Capture the cell that displays the provided text and extract its (X, Y) central coordinate. 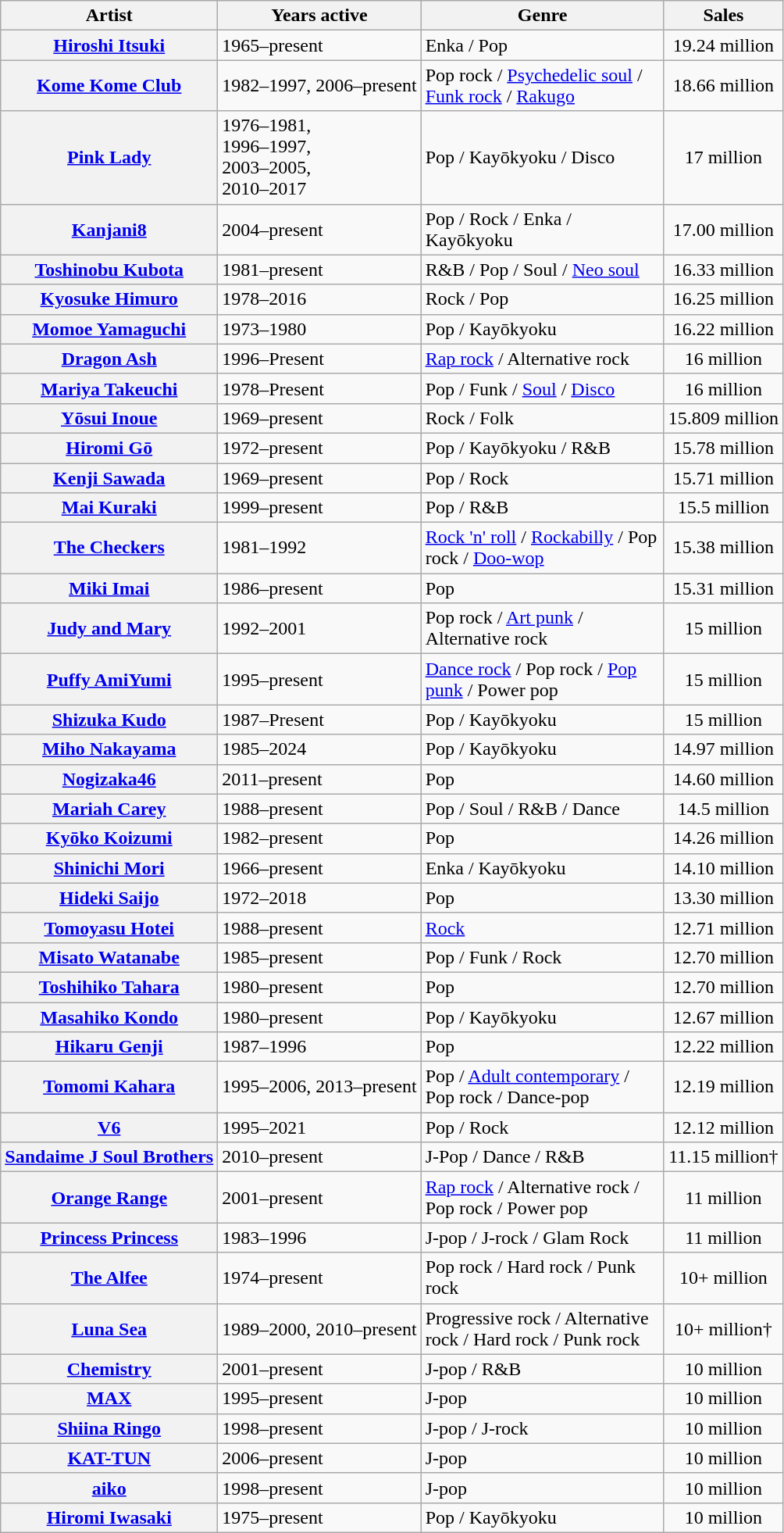
1978–Present (319, 388)
Pop / Adult contemporary / Pop rock / Dance-pop (542, 1088)
Rock (542, 927)
Enka / Pop (542, 45)
1974–present (319, 1278)
1989–2000, 2010–present (319, 1328)
15.809 million (723, 418)
Misato Watanabe (109, 957)
Rock / Folk (542, 418)
Hikaru Genji (109, 1047)
Miki Imai (109, 588)
Judy and Mary (109, 628)
Kyōko Koizumi (109, 838)
Pop / Kayōkyoku / Disco (542, 158)
1999–present (319, 508)
15.31 million (723, 588)
Hiromi Iwasaki (109, 1517)
12.12 million (723, 1127)
Rock 'n' roll / Rockabilly / Pop rock / Doo-wop (542, 549)
1996–Present (319, 359)
2011–present (319, 779)
11.15 million† (723, 1157)
10+ million (723, 1278)
12.67 million (723, 1017)
Toshihiko Tahara (109, 987)
Pop / Soul / R&B / Dance (542, 809)
1972–2018 (319, 898)
Sandaime J Soul Brothers (109, 1157)
Pop rock / Art punk / Alternative rock (542, 628)
Momoe Yamaguchi (109, 329)
MAX (109, 1399)
Dance rock / Pop rock / Pop punk / Power pop (542, 680)
Rock / Pop (542, 299)
12.22 million (723, 1047)
J-pop / J-rock / Glam Rock (542, 1238)
Toshinobu Kubota (109, 270)
Kome Kome Club (109, 86)
Kanjani8 (109, 230)
15.78 million (723, 448)
16.22 million (723, 329)
R&B / Pop / Soul / Neo soul (542, 270)
2010–present (319, 1157)
17.00 million (723, 230)
1987–1996 (319, 1047)
10+ million† (723, 1328)
15.5 million (723, 508)
1975–present (319, 1517)
Shiina Ringo (109, 1428)
13.30 million (723, 898)
14.97 million (723, 749)
Puffy AmiYumi (109, 680)
2006–present (319, 1458)
Orange Range (109, 1197)
Progressive rock / Alternative rock / Hard rock / Punk rock (542, 1328)
Tomomi Kahara (109, 1088)
1995–2021 (319, 1127)
Princess Princess (109, 1238)
Pop / Kayōkyoku / R&B (542, 448)
1981–1992 (319, 549)
KAT-TUN (109, 1458)
Luna Sea (109, 1328)
1966–present (319, 868)
Enka / Kayōkyoku (542, 868)
15.38 million (723, 549)
Hideki Saijo (109, 898)
1976–1981,1996–1997,2003–2005,2010–2017 (319, 158)
The Alfee (109, 1278)
18.66 million (723, 86)
19.24 million (723, 45)
1986–present (319, 588)
14.26 million (723, 838)
1983–1996 (319, 1238)
1982–1997, 2006–present (319, 86)
J-Pop / Dance / R&B (542, 1157)
12.71 million (723, 927)
Mariah Carey (109, 809)
Shinichi Mori (109, 868)
Shizuka Kudo (109, 720)
16.33 million (723, 270)
1995–2006, 2013–present (319, 1088)
1978–2016 (319, 299)
16.25 million (723, 299)
Rap rock / Alternative rock / Pop rock / Power pop (542, 1197)
Hiromi Gō (109, 448)
1982–present (319, 838)
Pink Lady (109, 158)
Masahiko Kondo (109, 1017)
15.71 million (723, 477)
Chemistry (109, 1369)
Years active (319, 16)
Artist (109, 16)
Pop / Funk / Rock (542, 957)
1985–2024 (319, 749)
2004–present (319, 230)
Pop rock / Psychedelic soul / Funk rock / Rakugo (542, 86)
Dragon Ash (109, 359)
J-pop / J-rock (542, 1428)
1987–Present (319, 720)
Mai Kuraki (109, 508)
Pop rock / Hard rock / Punk rock (542, 1278)
1965–present (319, 45)
1981–present (319, 270)
1973–1980 (319, 329)
Genre (542, 16)
Yōsui Inoue (109, 418)
Sales (723, 16)
Pop / Rock / Enka / Kayōkyoku (542, 230)
Miho Nakayama (109, 749)
14.5 million (723, 809)
Mariya Takeuchi (109, 388)
17 million (723, 158)
Hiroshi Itsuki (109, 45)
Kenji Sawada (109, 477)
1985–present (319, 957)
aiko (109, 1488)
14.60 million (723, 779)
Nogizaka46 (109, 779)
1992–2001 (319, 628)
Rap rock / Alternative rock (542, 359)
Tomoyasu Hotei (109, 927)
Pop / R&B (542, 508)
V6 (109, 1127)
Kyosuke Himuro (109, 299)
1972–present (319, 448)
12.19 million (723, 1088)
Pop / Funk / Soul / Disco (542, 388)
J-pop / R&B (542, 1369)
The Checkers (109, 549)
14.10 million (723, 868)
